Extract the [x, y] coordinate from the center of the cell holding the provided text.  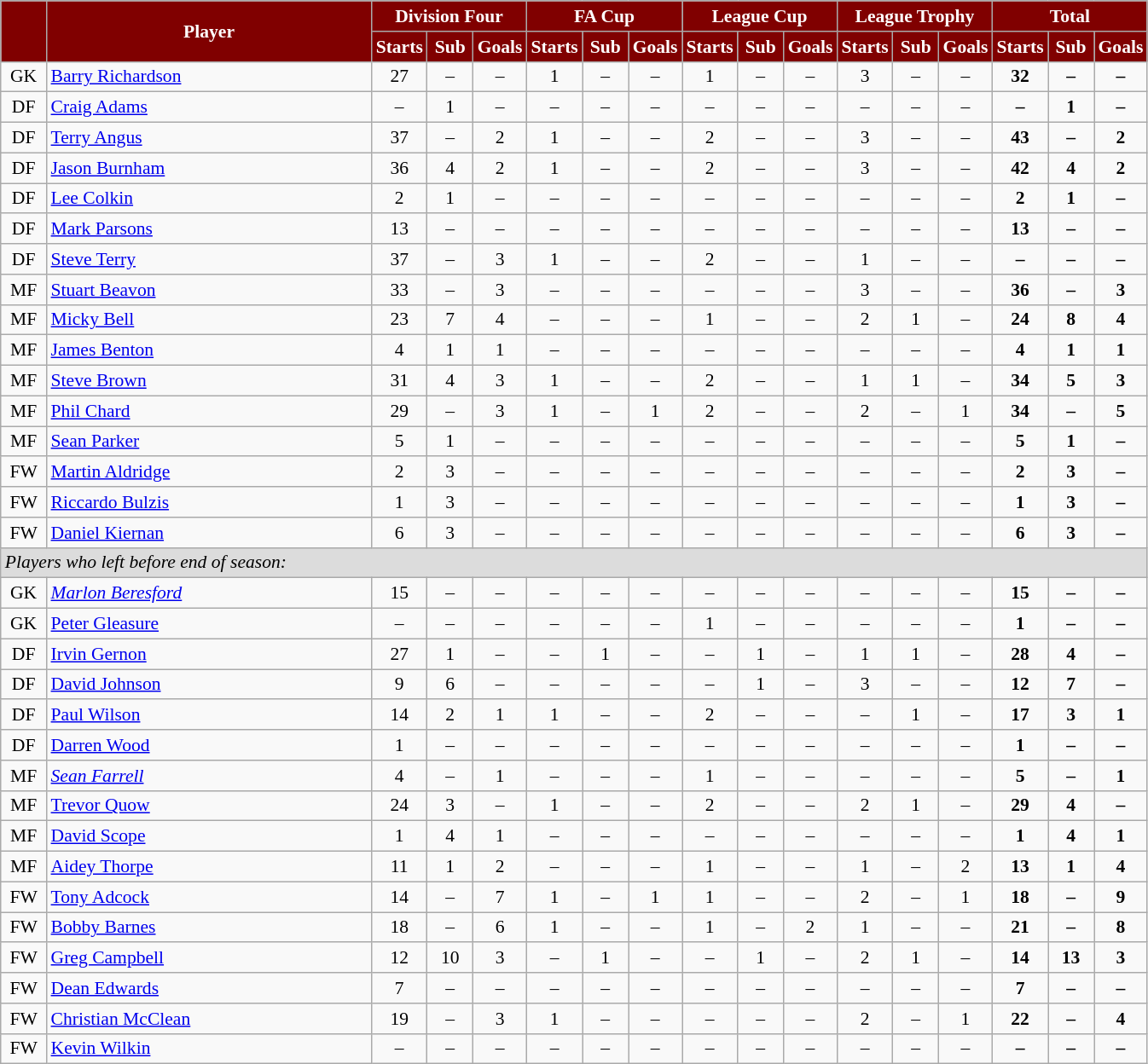
Sean Parker [210, 442]
17 [1020, 715]
22 [1020, 1019]
Lee Colkin [210, 199]
Tony Adcock [210, 897]
11 [399, 867]
Greg Campbell [210, 958]
28 [1020, 654]
Total [1070, 16]
Aidey Thorpe [210, 867]
Barry Richardson [210, 77]
David Scope [210, 836]
Kevin Wilkin [210, 1049]
Steve Terry [210, 259]
Micky Bell [210, 320]
Bobby Barnes [210, 928]
Craig Adams [210, 107]
James Benton [210, 350]
Stuart Beavon [210, 290]
Sean Farrell [210, 776]
Terry Angus [210, 138]
Division Four [449, 16]
Peter Gleasure [210, 624]
42 [1020, 168]
Irvin Gernon [210, 654]
Player [210, 31]
League Cup [760, 16]
Martin Aldridge [210, 472]
Christian McClean [210, 1019]
Mark Parsons [210, 229]
League Trophy [914, 16]
David Johnson [210, 685]
Trevor Quow [210, 806]
43 [1020, 138]
19 [399, 1019]
31 [399, 381]
Riccardo Bulzis [210, 502]
Phil Chard [210, 411]
FA Cup [605, 16]
Paul Wilson [210, 715]
Players who left before end of season: [575, 563]
Marlon Beresford [210, 593]
21 [1020, 928]
10 [450, 958]
Jason Burnham [210, 168]
Steve Brown [210, 381]
32 [1020, 77]
Daniel Kiernan [210, 533]
23 [399, 320]
Darren Wood [210, 745]
33 [399, 290]
Dean Edwards [210, 988]
